Locate the cell with the specified text and output its [X, Y] center coordinate. 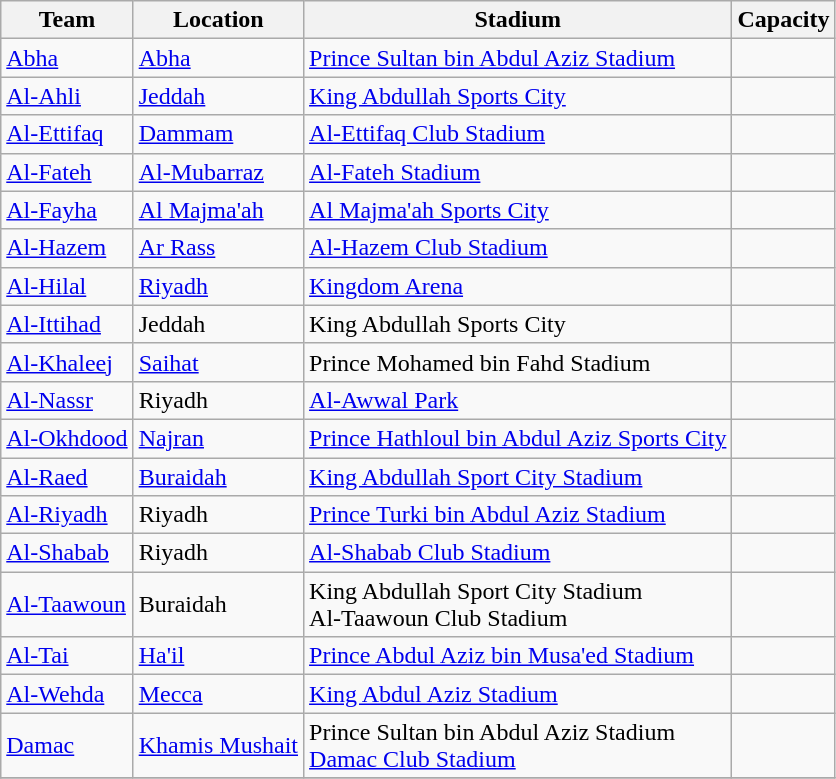
Prince Hathloul bin Abdul Aziz Sports City [518, 438]
Stadium [518, 20]
Team [67, 20]
Al-Ittihad [67, 324]
Al-Fateh Stadium [518, 172]
Al-Raed [67, 477]
Location [218, 20]
Capacity [784, 20]
Najran [218, 438]
Prince Abdul Aziz bin Musa'ed Stadium [518, 656]
Al-Wehda [67, 694]
Al-Shabab Club Stadium [518, 553]
Al-Riyadh [67, 515]
Khamis Mushait [218, 746]
Ha'il [218, 656]
Al-Fayha [67, 210]
Al Majma'ah [218, 210]
Prince Sultan bin Abdul Aziz Stadium Damac Club Stadium [518, 746]
Prince Mohamed bin Fahd Stadium [518, 362]
Al-Tai [67, 656]
Al-Shabab [67, 553]
Al-Okhdood [67, 438]
Al-Fateh [67, 172]
King Abdul Aziz Stadium [518, 694]
Al-Hazem [67, 248]
King Abdullah Sport City StadiumAl-Taawoun Club Stadium [518, 604]
Al-Ettifaq [67, 134]
Al-Taawoun [67, 604]
King Abdullah Sport City Stadium [518, 477]
Dammam [218, 134]
Al-Ahli [67, 96]
Prince Turki bin Abdul Aziz Stadium [518, 515]
Mecca [218, 694]
Al-Nassr [67, 400]
Al-Khaleej [67, 362]
Al Majma'ah Sports City [518, 210]
Al-Hilal [67, 286]
Saihat [218, 362]
Kingdom Arena [518, 286]
Al-Ettifaq Club Stadium [518, 134]
Ar Rass [218, 248]
Al-Awwal Park [518, 400]
Al-Hazem Club Stadium [518, 248]
Al-Mubarraz [218, 172]
Damac [67, 746]
Prince Sultan bin Abdul Aziz Stadium [518, 58]
